Pinpoint the cell where the given text exists, returning its [X, Y] midpoint coordinate. 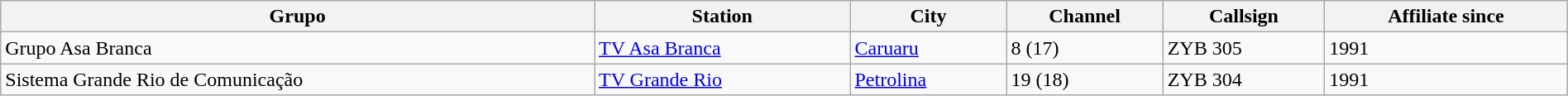
ZYB 305 [1244, 48]
Callsign [1244, 17]
Sistema Grande Rio de Comunicação [298, 79]
Grupo [298, 17]
Channel [1085, 17]
City [928, 17]
Station [723, 17]
Grupo Asa Branca [298, 48]
ZYB 304 [1244, 79]
19 (18) [1085, 79]
TV Asa Branca [723, 48]
TV Grande Rio [723, 79]
Petrolina [928, 79]
Caruaru [928, 48]
8 (17) [1085, 48]
Affiliate since [1446, 17]
